Output the (x, y) coordinate of the center of the cell containing the given text.  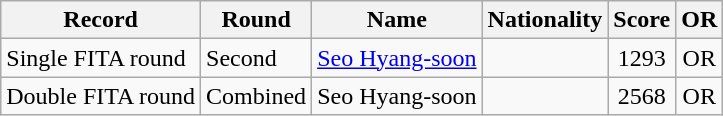
Double FITA round (101, 96)
2568 (642, 96)
Score (642, 20)
Combined (256, 96)
Single FITA round (101, 58)
Name (397, 20)
1293 (642, 58)
Record (101, 20)
Nationality (545, 20)
Second (256, 58)
Round (256, 20)
